Provide the [x, y] coordinate of the cell's center where the given text is located.  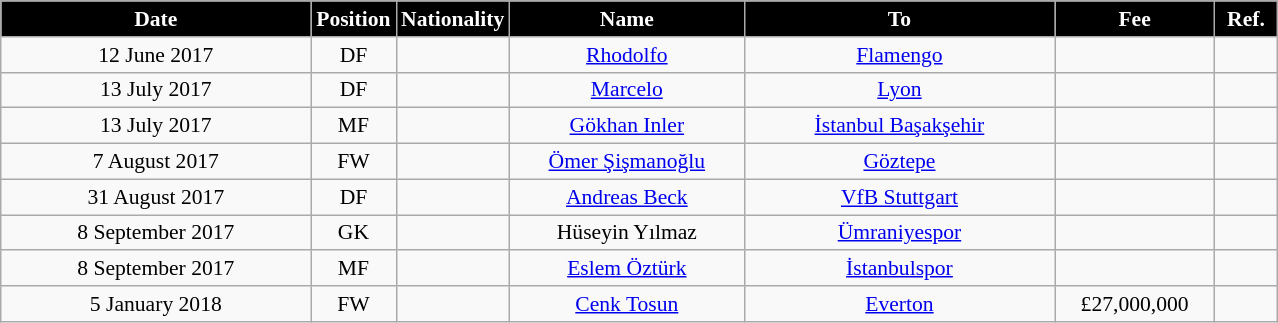
İstanbulspor [899, 269]
7 August 2017 [156, 162]
31 August 2017 [156, 197]
Eslem Öztürk [626, 269]
Ümraniyespor [899, 233]
To [899, 19]
5 January 2018 [156, 304]
Everton [899, 304]
VfB Stuttgart [899, 197]
Position [354, 19]
Name [626, 19]
Date [156, 19]
Cenk Tosun [626, 304]
Fee [1135, 19]
Andreas Beck [626, 197]
Lyon [899, 90]
Nationality [452, 19]
Marcelo [626, 90]
İstanbul Başakşehir [899, 126]
Rhodolfo [626, 55]
Gökhan Inler [626, 126]
Ref. [1246, 19]
Ömer Şişmanoğlu [626, 162]
£27,000,000 [1135, 304]
Flamengo [899, 55]
12 June 2017 [156, 55]
Göztepe [899, 162]
GK [354, 233]
Hüseyin Yılmaz [626, 233]
